From the cell containing the given text, extract its center point as [x, y] coordinate. 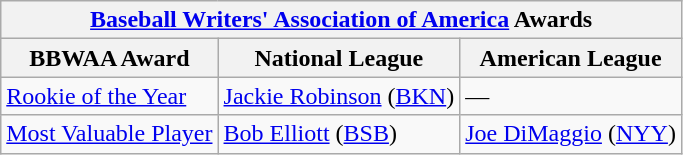
Joe DiMaggio (NYY) [571, 134]
— [571, 96]
Baseball Writers' Association of America Awards [342, 20]
American League [571, 58]
Rookie of the Year [110, 96]
Most Valuable Player [110, 134]
BBWAA Award [110, 58]
Bob Elliott (BSB) [339, 134]
Jackie Robinson (BKN) [339, 96]
National League [339, 58]
